Search for the cell housing the specified text and yield its [x, y] center coordinate. 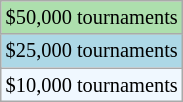
$25,000 tournaments [92, 51]
$50,000 tournaments [92, 17]
$10,000 tournaments [92, 85]
